For the text-containing cell, return its midpoint in (X, Y) coordinate format. 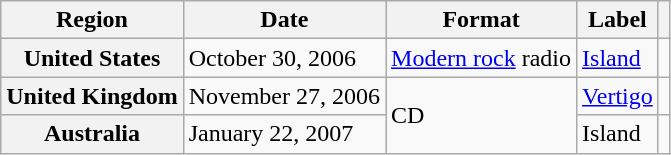
Label (618, 20)
Format (482, 20)
Vertigo (618, 96)
United Kingdom (92, 96)
November 27, 2006 (284, 96)
Date (284, 20)
United States (92, 58)
October 30, 2006 (284, 58)
Australia (92, 134)
CD (482, 115)
January 22, 2007 (284, 134)
Modern rock radio (482, 58)
Region (92, 20)
